Return the [X, Y] coordinate for the center point of the cell that contains the specified text.  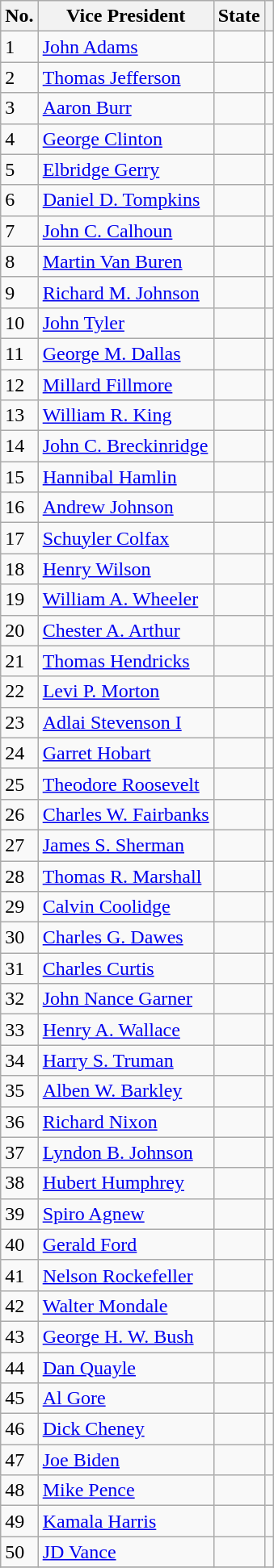
9 [19, 292]
Henry A. Wallace [126, 1030]
Nelson Rockefeller [126, 1275]
18 [19, 569]
25 [19, 784]
2 [19, 77]
30 [19, 938]
Spiro Agnew [126, 1214]
Hubert Humphrey [126, 1183]
Andrew Johnson [126, 508]
23 [19, 722]
36 [19, 1122]
John Adams [126, 47]
31 [19, 968]
John C. Calhoun [126, 231]
John Nance Garner [126, 999]
John Tyler [126, 323]
Thomas Hendricks [126, 661]
No. [19, 16]
32 [19, 999]
William R. King [126, 416]
39 [19, 1214]
7 [19, 231]
Charles G. Dawes [126, 938]
10 [19, 323]
24 [19, 753]
41 [19, 1275]
JD Vance [126, 1552]
5 [19, 169]
Henry Wilson [126, 569]
John C. Breckinridge [126, 446]
20 [19, 630]
William A. Wheeler [126, 600]
Mike Pence [126, 1491]
Aaron Burr [126, 108]
Martin Van Buren [126, 261]
8 [19, 261]
33 [19, 1030]
47 [19, 1460]
16 [19, 508]
Joe Biden [126, 1460]
Chester A. Arthur [126, 630]
13 [19, 416]
Vice President [126, 16]
George Clinton [126, 139]
17 [19, 538]
James S. Sherman [126, 845]
12 [19, 385]
34 [19, 1060]
35 [19, 1091]
State [239, 16]
28 [19, 876]
Gerald Ford [126, 1244]
Thomas R. Marshall [126, 876]
37 [19, 1152]
43 [19, 1336]
Elbridge Gerry [126, 169]
Adlai Stevenson I [126, 722]
Richard Nixon [126, 1122]
26 [19, 814]
Garret Hobart [126, 753]
Levi P. Morton [126, 692]
Dick Cheney [126, 1429]
40 [19, 1244]
George M. Dallas [126, 353]
44 [19, 1368]
Harry S. Truman [126, 1060]
Richard M. Johnson [126, 292]
46 [19, 1429]
Walter Mondale [126, 1306]
1 [19, 47]
15 [19, 477]
50 [19, 1552]
Lyndon B. Johnson [126, 1152]
4 [19, 139]
Kamala Harris [126, 1521]
Calvin Coolidge [126, 907]
George H. W. Bush [126, 1336]
Theodore Roosevelt [126, 784]
6 [19, 200]
27 [19, 845]
Thomas Jefferson [126, 77]
22 [19, 692]
29 [19, 907]
49 [19, 1521]
Daniel D. Tompkins [126, 200]
48 [19, 1491]
Al Gore [126, 1399]
Charles Curtis [126, 968]
45 [19, 1399]
11 [19, 353]
19 [19, 600]
21 [19, 661]
42 [19, 1306]
38 [19, 1183]
Millard Fillmore [126, 385]
Dan Quayle [126, 1368]
Hannibal Hamlin [126, 477]
Schuyler Colfax [126, 538]
Alben W. Barkley [126, 1091]
Charles W. Fairbanks [126, 814]
14 [19, 446]
3 [19, 108]
